Pinpoint the cell where the given text exists, returning its [x, y] midpoint coordinate. 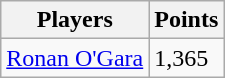
Players [75, 20]
Ronan O'Gara [75, 58]
Points [186, 20]
1,365 [186, 58]
